Return (X, Y) of the center of cell containing provided text 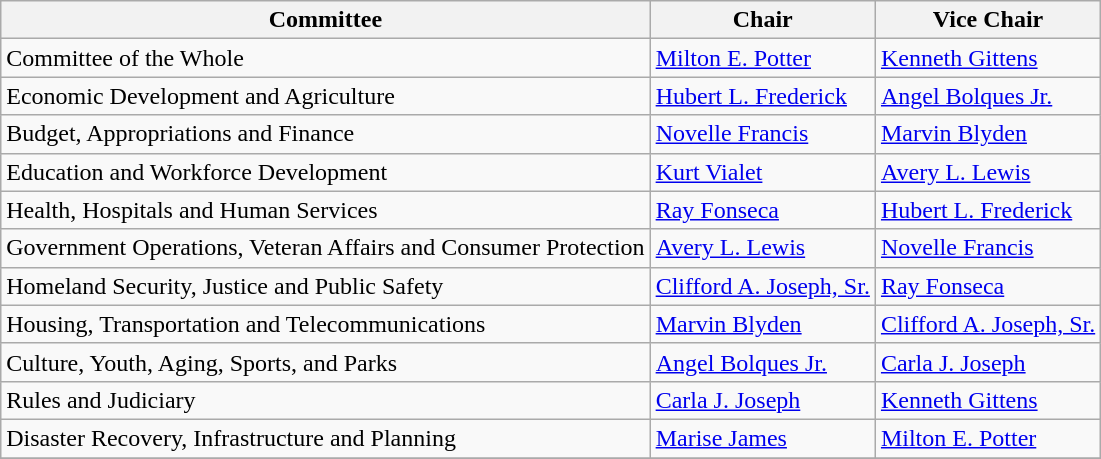
Homeland Security, Justice and Public Safety (326, 286)
Health, Hospitals and Human Services (326, 210)
Housing, Transportation and Telecommunications (326, 324)
Culture, Youth, Aging, Sports, and Parks (326, 362)
Committee of the Whole (326, 58)
Kurt Vialet (762, 172)
Government Operations, Veteran Affairs and Consumer Protection (326, 248)
Budget, Appropriations and Finance (326, 134)
Committee (326, 20)
Rules and Judiciary (326, 400)
Education and Workforce Development (326, 172)
Chair (762, 20)
Disaster Recovery, Infrastructure and Planning (326, 438)
Marise James (762, 438)
Vice Chair (988, 20)
Economic Development and Agriculture (326, 96)
